Detect which cell encompasses the target text, then output its [X, Y] center coordinate. 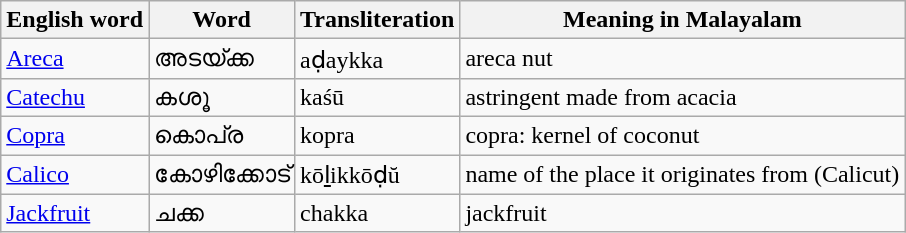
Calico [75, 174]
കശൂ [222, 97]
Word [222, 20]
Meaning in Malayalam [682, 20]
kopra [378, 135]
കൊപ്ര [222, 135]
English word [75, 20]
copra: kernel of coconut [682, 135]
ചക്ക [222, 213]
areca nut [682, 59]
Copra [75, 135]
Catechu [75, 97]
Areca [75, 59]
chakka [378, 213]
jackfruit [682, 213]
Jackfruit [75, 213]
കോഴിക്കോട് [222, 174]
kōḻikkōḍŭ [378, 174]
അടയ്ക്ക [222, 59]
aḍaykka [378, 59]
name of the place it originates from (Calicut) [682, 174]
Transliteration [378, 20]
kaśū [378, 97]
astringent made from acacia [682, 97]
